Pinpoint the cell where the given text exists, returning its [x, y] midpoint coordinate. 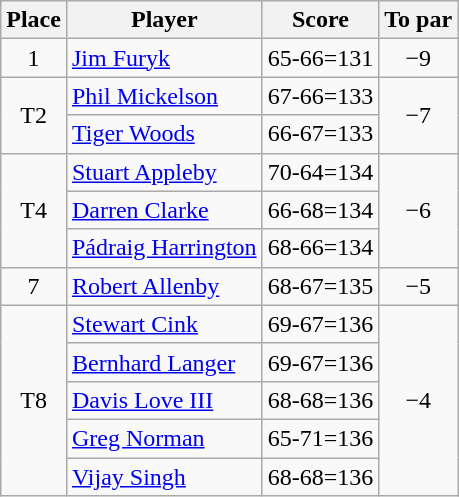
T2 [34, 115]
Stuart Appleby [164, 172]
Greg Norman [164, 438]
Darren Clarke [164, 210]
−6 [418, 210]
70-64=134 [320, 172]
−9 [418, 58]
66-68=134 [320, 210]
T4 [34, 210]
Bernhard Langer [164, 362]
Pádraig Harrington [164, 248]
Player [164, 20]
Davis Love III [164, 400]
Jim Furyk [164, 58]
−5 [418, 286]
Robert Allenby [164, 286]
To par [418, 20]
Phil Mickelson [164, 96]
T8 [34, 400]
67-66=133 [320, 96]
68-66=134 [320, 248]
Place [34, 20]
Stewart Cink [164, 324]
Score [320, 20]
7 [34, 286]
Tiger Woods [164, 134]
66-67=133 [320, 134]
−7 [418, 115]
65-66=131 [320, 58]
1 [34, 58]
65-71=136 [320, 438]
68-67=135 [320, 286]
−4 [418, 400]
Vijay Singh [164, 477]
